For the text-containing cell, return its midpoint in [X, Y] coordinate format. 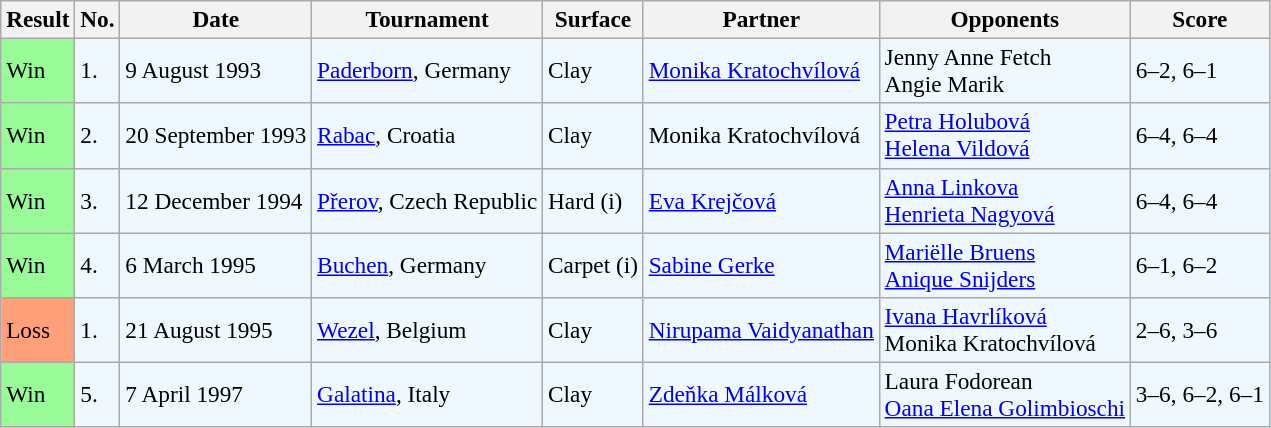
2. [98, 136]
2–6, 3–6 [1200, 330]
Galatina, Italy [428, 394]
Opponents [1004, 19]
Petra Holubová Helena Vildová [1004, 136]
Laura Fodorean Oana Elena Golimbioschi [1004, 394]
6–2, 6–1 [1200, 70]
Score [1200, 19]
Mariëlle Bruens Anique Snijders [1004, 264]
Anna Linkova Henrieta Nagyová [1004, 200]
Result [38, 19]
Carpet (i) [594, 264]
Surface [594, 19]
Loss [38, 330]
Nirupama Vaidyanathan [761, 330]
Tournament [428, 19]
Partner [761, 19]
7 April 1997 [216, 394]
12 December 1994 [216, 200]
Rabac, Croatia [428, 136]
5. [98, 394]
6 March 1995 [216, 264]
Sabine Gerke [761, 264]
21 August 1995 [216, 330]
4. [98, 264]
Ivana Havrlíková Monika Kratochvílová [1004, 330]
Eva Krejčová [761, 200]
Date [216, 19]
Jenny Anne Fetch Angie Marik [1004, 70]
Buchen, Germany [428, 264]
Přerov, Czech Republic [428, 200]
3–6, 6–2, 6–1 [1200, 394]
Zdeňka Málková [761, 394]
3. [98, 200]
No. [98, 19]
20 September 1993 [216, 136]
Wezel, Belgium [428, 330]
6–1, 6–2 [1200, 264]
9 August 1993 [216, 70]
Paderborn, Germany [428, 70]
Hard (i) [594, 200]
